From the cell containing the given text, extract its center point as [X, Y] coordinate. 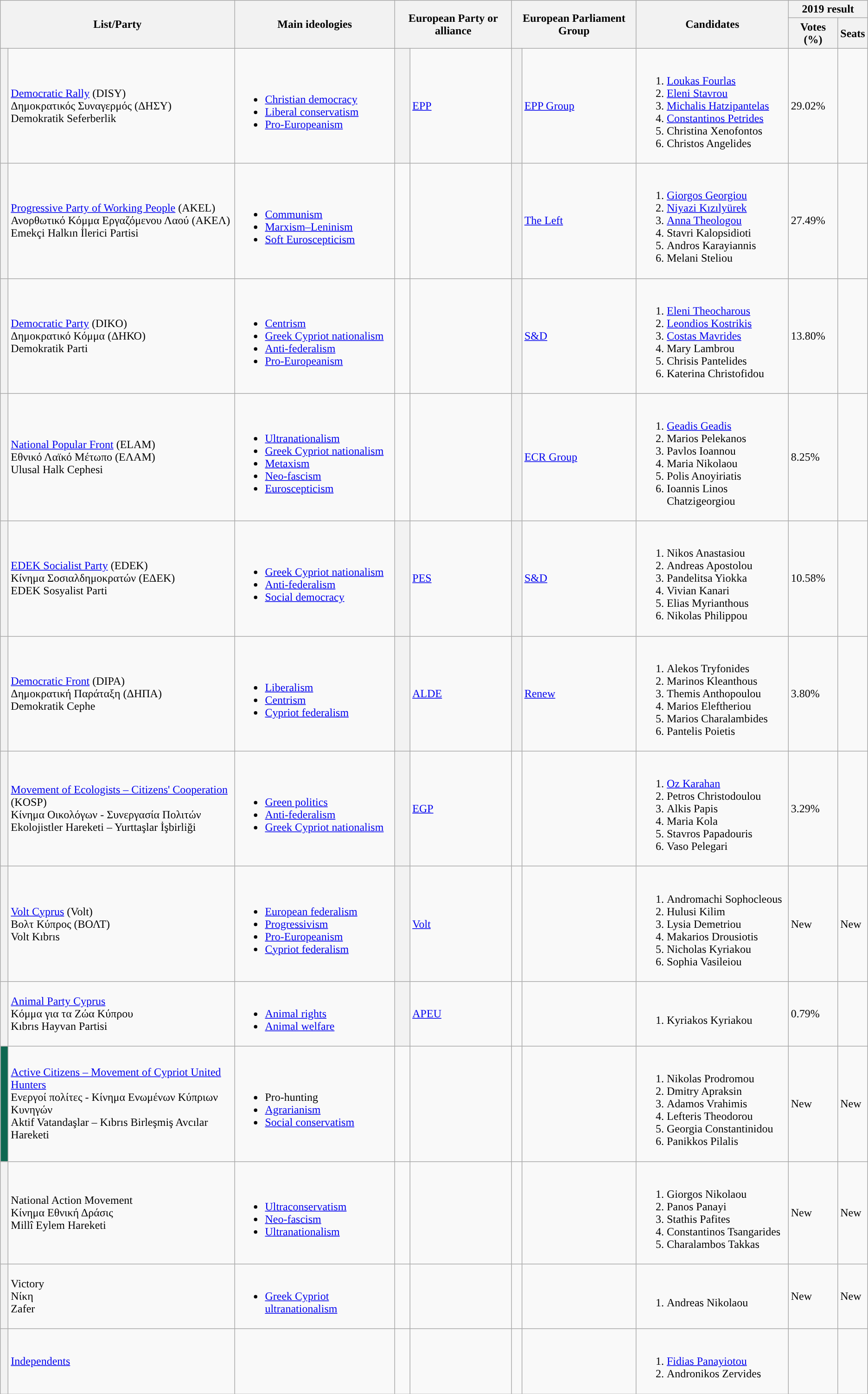
Candidates [712, 24]
APEU [461, 1014]
Fidias PanayiotouAndronikos Zervides [712, 1362]
10.58% [813, 578]
Christian democracyLiberal conservatismPro-Europeanism [315, 106]
Eleni TheocharousLeondios KostrikisCostas MavridesMary LambrouChrisis PantelidesKaterina Christofidou [712, 336]
LiberalismCentrismCypriot federalism [315, 694]
Volt [461, 924]
Loukas FourlasEleni StavrouMichalis HatzipantelasConstantinos PetridesChristina XenofontosChristos Angelides [712, 106]
Animal rightsAnimal welfare [315, 1014]
National Popular Front (ELAM)Εθνικό Λαϊκό Μέτωπο (ΕΛΑΜ)Ulusal Halk Cephesi [121, 457]
European Parliament Group [574, 24]
VictoryΝίκηZafer [121, 1297]
Greek Cypriot ultranationalism [315, 1297]
National Action MovementΚίνημα Εθνική ΔράσιςMillî Eylem Hareketi [121, 1213]
Kyriakos Kyriakou [712, 1014]
UltraconservatismNeo-fascismUltranationalism [315, 1213]
3.80% [813, 694]
Volt Cyprus (Volt)Βολτ Κύπρος (ΒΟΛΤ)Volt Kıbrıs [121, 924]
Animal Party CyprusΚόμμα για τα Ζώα ΚύπρουKıbrıs Hayvan Partisi [121, 1014]
Alekos TryfonidesMarinos KleanthousThemis AnthopoulouMarios EleftheriouMarios CharalambidesPantelis Poietis [712, 694]
Nikolas ProdromouDmitry ApraksinAdamos VrahimisLefteris TheodorouGeorgia ConstantinidouPanikkos Pilalis [712, 1104]
CentrismGreek Cypriot nationalismAnti-federalismPro-Europeanism [315, 336]
PES [461, 578]
8.25% [813, 457]
Andromachi SophocleousHulusi KilimLysia DemetriouMakarios DrousiotisNicholas KyriakouSophia Vasileiou [712, 924]
Greek Cypriot nationalismAnti-federalismSocial democracy [315, 578]
CommunismMarxism–LeninismSoft Euroscepticism [315, 221]
3.29% [813, 809]
Main ideologies [315, 24]
Democratic Front (DIPA)Δημοκρατική Παράταξη (ΔΗΠΑ)Demokratik Cephe [121, 694]
Oz KarahanPetros ChristodoulouAlkis PapisMaria KolaStavros PapadourisVaso Pelegari [712, 809]
EDEK Socialist Party (EDEK)Κίνημα Σοσιαλδημοκρατών (ΕΔΕΚ)EDEK Sosyalist Parti [121, 578]
Green politicsAnti-federalismGreek Cypriot nationalism [315, 809]
Votes (%) [813, 33]
European federalismProgressivismPro-EuropeanismCypriot federalism [315, 924]
EGP [461, 809]
13.80% [813, 336]
ALDE [461, 694]
UltranationalismGreek Cypriot nationalismMetaxismNeo-fascismEuroscepticism [315, 457]
Giorgos NikolaouPanos PanayiStathis PafitesConstantinos TsangaridesCharalambos Takkas [712, 1213]
Geadis GeadisMarios PelekanosPavlos IoannouMaria NikolaouPolis AnoyiriatisIoannis Linos Chatzigeorgiou [712, 457]
EPP [461, 106]
EPP Group [579, 106]
List/Party [118, 24]
Pro-huntingAgrarianismSocial conservatism [315, 1104]
0.79% [813, 1014]
2019 result [828, 9]
Andreas Nikolaou [712, 1297]
European Party or alliance [453, 24]
29.02% [813, 106]
Democratic Party (DIKO)Δημοκρατικό Κόμμα (ΔΗΚΟ)Demokratik Parti [121, 336]
Progressive Party of Working People (AKEL)Ανορθωτικό Κόμμα Εργαζόμενου Λαού (ΑΚΕΛ)Emekçi Halkın İlerici Partisi [121, 221]
Independents [121, 1362]
ECR Group [579, 457]
Democratic Rally (DISY)Δημοκρατικός Συναγερμός (ΔΗΣΥ)Demokratik Seferberlik [121, 106]
27.49% [813, 221]
Movement of Ecologists – Citizens' Cooperation (KOSP)Κίνημα Οικολόγων - Συνεργασία ΠολιτώνEkolojistler Hareketi – Yurttaşlar İşbirliği [121, 809]
Renew [579, 694]
Giorgos GeorgiouNiyazi KızılyürekAnna TheologouStavri KalopsidiotiAndros KarayiannisMelani Steliou [712, 221]
Nikos AnastasiouAndreas ApostolouPandelitsa YiokkaVivian KanariElias MyrianthousNikolas Philippou [712, 578]
Seats [853, 33]
The Left [579, 221]
